Determine the (X, Y) coordinate at the center of the cell enclosing the given text.  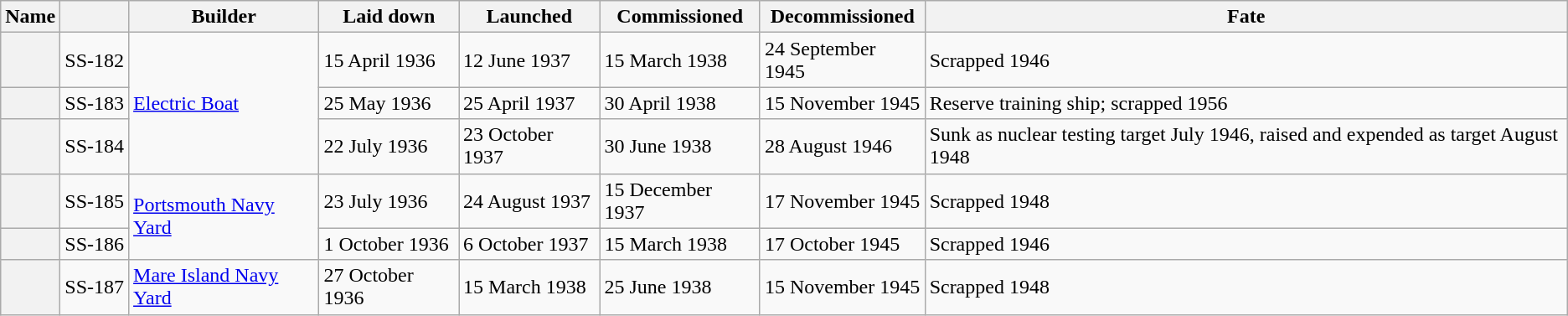
27 October 1936 (389, 287)
SS-187 (95, 287)
SS-186 (95, 244)
12 June 1937 (529, 60)
Laid down (389, 17)
Sunk as nuclear testing target July 1946, raised and expended as target August 1948 (1246, 146)
Fate (1246, 17)
SS-185 (95, 201)
25 April 1937 (529, 103)
1 October 1936 (389, 244)
Electric Boat (224, 103)
Commissioned (680, 17)
24 September 1945 (843, 60)
Portsmouth Navy Yard (224, 216)
15 December 1937 (680, 201)
SS-182 (95, 60)
28 August 1946 (843, 146)
24 August 1937 (529, 201)
6 October 1937 (529, 244)
Name (30, 17)
23 July 1936 (389, 201)
Launched (529, 17)
Builder (224, 17)
30 April 1938 (680, 103)
25 June 1938 (680, 287)
17 November 1945 (843, 201)
SS-184 (95, 146)
23 October 1937 (529, 146)
Decommissioned (843, 17)
17 October 1945 (843, 244)
Mare Island Navy Yard (224, 287)
22 July 1936 (389, 146)
15 April 1936 (389, 60)
30 June 1938 (680, 146)
25 May 1936 (389, 103)
SS-183 (95, 103)
Reserve training ship; scrapped 1956 (1246, 103)
